Provide the [x, y] coordinate of the cell's center where the given text is located.  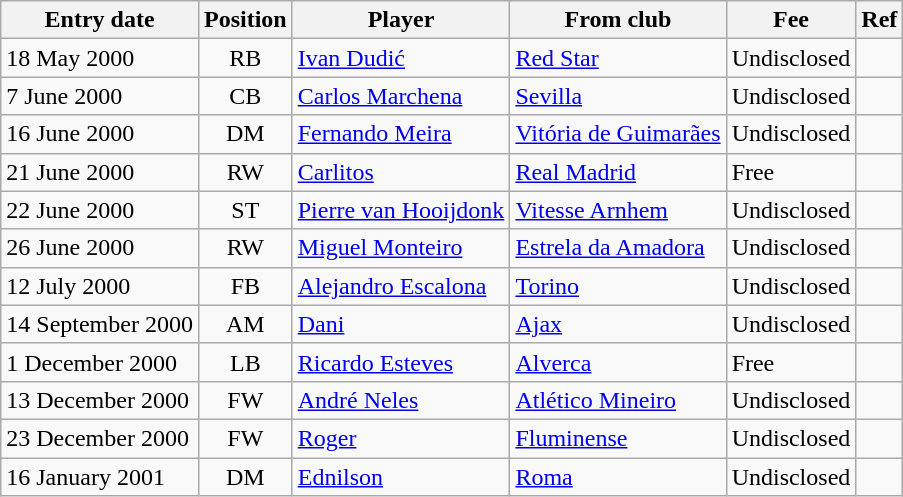
Ednilson [401, 477]
Fee [791, 20]
Fernando Meira [401, 134]
1 December 2000 [100, 362]
16 January 2001 [100, 477]
Roger [401, 438]
Torino [618, 286]
Real Madrid [618, 172]
CB [245, 96]
André Neles [401, 400]
Carlitos [401, 172]
Vitória de Guimarães [618, 134]
Miguel Monteiro [401, 248]
Atlético Mineiro [618, 400]
Dani [401, 324]
Position [245, 20]
ST [245, 210]
12 July 2000 [100, 286]
14 September 2000 [100, 324]
13 December 2000 [100, 400]
Vitesse Arnhem [618, 210]
23 December 2000 [100, 438]
Estrela da Amadora [618, 248]
Carlos Marchena [401, 96]
Alejandro Escalona [401, 286]
Fluminense [618, 438]
Ajax [618, 324]
7 June 2000 [100, 96]
18 May 2000 [100, 58]
Ricardo Esteves [401, 362]
Pierre van Hooijdonk [401, 210]
Entry date [100, 20]
Player [401, 20]
Red Star [618, 58]
LB [245, 362]
26 June 2000 [100, 248]
RB [245, 58]
Sevilla [618, 96]
22 June 2000 [100, 210]
FB [245, 286]
21 June 2000 [100, 172]
16 June 2000 [100, 134]
Ref [880, 20]
From club [618, 20]
Alverca [618, 362]
Ivan Dudić [401, 58]
AM [245, 324]
Roma [618, 477]
